Pinpoint the cell where the given text exists, returning its (x, y) midpoint coordinate. 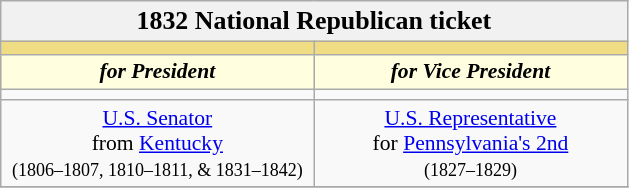
for Vice President (470, 72)
for President (158, 72)
U.S. Senatorfrom Kentucky(1806–1807, 1810–1811, & 1831–1842) (158, 144)
U.S. Representativefor Pennsylvania's 2nd(1827–1829) (470, 144)
1832 National Republican ticket (314, 21)
